Locate the cell with the specified text and output its [x, y] center coordinate. 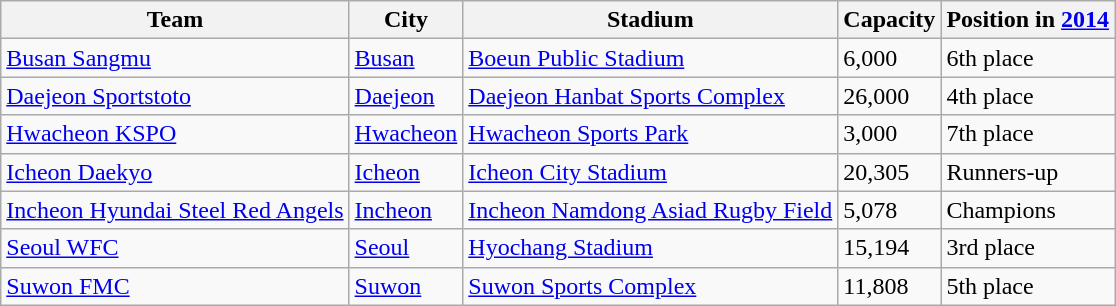
Icheon [406, 172]
Hwacheon [406, 134]
Busan [406, 58]
6th place [1028, 58]
Stadium [650, 20]
26,000 [890, 96]
Incheon Hyundai Steel Red Angels [175, 210]
3rd place [1028, 248]
Runners-up [1028, 172]
20,305 [890, 172]
Boeun Public Stadium [650, 58]
Icheon Daekyo [175, 172]
Seoul WFC [175, 248]
Icheon City Stadium [650, 172]
4th place [1028, 96]
Hwacheon Sports Park [650, 134]
Incheon Namdong Asiad Rugby Field [650, 210]
Suwon [406, 286]
Capacity [890, 20]
3,000 [890, 134]
Suwon FMC [175, 286]
Position in 2014 [1028, 20]
5,078 [890, 210]
Suwon Sports Complex [650, 286]
11,808 [890, 286]
5th place [1028, 286]
6,000 [890, 58]
Daejeon Sportstoto [175, 96]
Champions [1028, 210]
Hyochang Stadium [650, 248]
15,194 [890, 248]
Seoul [406, 248]
Daejeon Hanbat Sports Complex [650, 96]
Incheon [406, 210]
Busan Sangmu [175, 58]
7th place [1028, 134]
Daejeon [406, 96]
Team [175, 20]
City [406, 20]
Hwacheon KSPO [175, 134]
